Output the [x, y] coordinate of the center of the cell containing the given text.  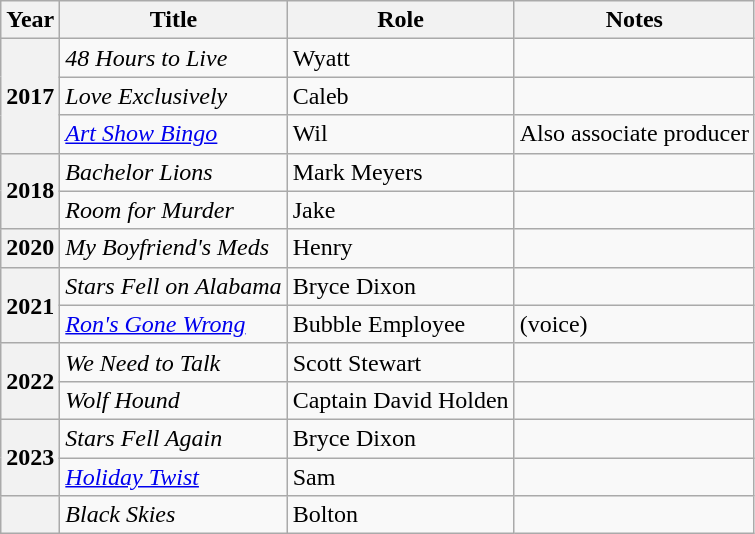
2020 [30, 248]
Ron's Gone Wrong [174, 324]
Role [400, 20]
Room for Murder [174, 210]
2023 [30, 457]
Sam [400, 477]
My Boyfriend's Meds [174, 248]
2021 [30, 305]
Henry [400, 248]
Wyatt [400, 58]
Notes [634, 20]
2022 [30, 381]
Bachelor Lions [174, 172]
Caleb [400, 96]
Bolton [400, 515]
2018 [30, 191]
Bubble Employee [400, 324]
Also associate producer [634, 134]
Love Exclusively [174, 96]
Holiday Twist [174, 477]
Stars Fell Again [174, 438]
Captain David Holden [400, 400]
Wil [400, 134]
Stars Fell on Alabama [174, 286]
Mark Meyers [400, 172]
Black Skies [174, 515]
(voice) [634, 324]
Wolf Hound [174, 400]
Art Show Bingo [174, 134]
48 Hours to Live [174, 58]
Scott Stewart [400, 362]
Title [174, 20]
2017 [30, 96]
Year [30, 20]
Jake [400, 210]
We Need to Talk [174, 362]
